Provide the (X, Y) coordinate of the cell's center where the given text is located.  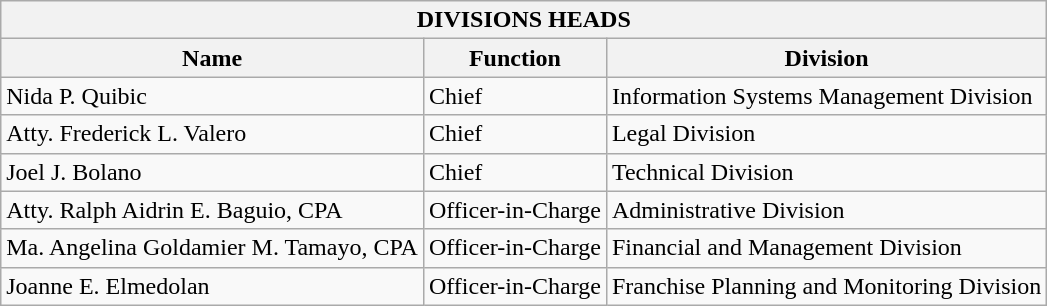
Division (826, 58)
Administrative Division (826, 210)
Function (514, 58)
Legal Division (826, 134)
Technical Division (826, 172)
Joanne E. Elmedolan (212, 286)
DIVISIONS HEADS (524, 20)
Franchise Planning and Monitoring Division (826, 286)
Information Systems Management Division (826, 96)
Name (212, 58)
Ma. Angelina Goldamier M. Tamayo, CPA (212, 248)
Nida P. Quibic (212, 96)
Atty. Frederick L. Valero (212, 134)
Financial and Management Division (826, 248)
Atty. Ralph Aidrin E. Baguio, CPA (212, 210)
Joel J. Bolano (212, 172)
